From the cell containing the given text, extract its center point as [x, y] coordinate. 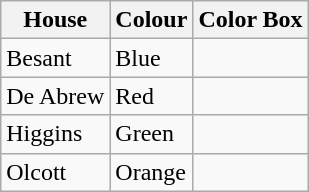
Orange [152, 172]
De Abrew [56, 96]
Green [152, 134]
Olcott [56, 172]
Blue [152, 58]
House [56, 20]
Red [152, 96]
Besant [56, 58]
Colour [152, 20]
Color Box [250, 20]
Higgins [56, 134]
